Return the [x, y] coordinate for the center point of the cell that contains the specified text.  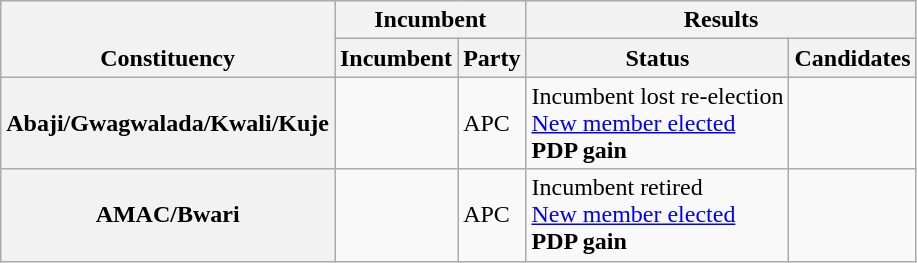
Constituency [168, 39]
Results [721, 20]
Party [492, 58]
Abaji/Gwagwalada/Kwali/Kuje [168, 123]
Incumbent lost re-electionNew member electedPDP gain [658, 123]
AMAC/Bwari [168, 215]
Candidates [852, 58]
Incumbent retiredNew member electedPDP gain [658, 215]
Status [658, 58]
